Locate the cell with the specified text and output its [X, Y] center coordinate. 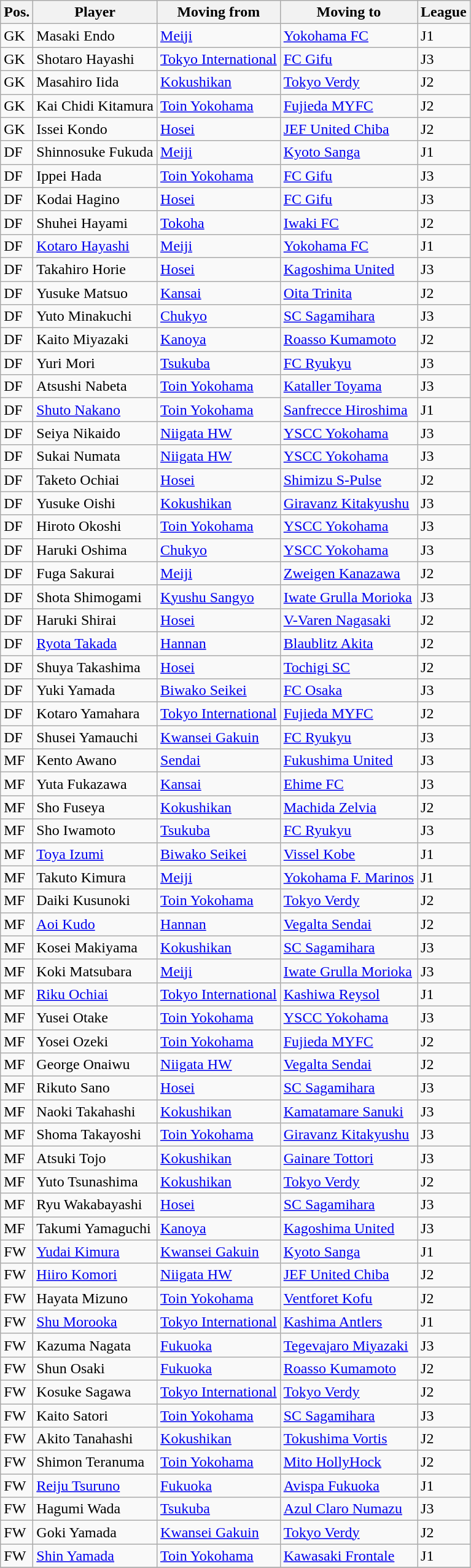
Naoki Takahashi [95, 1111]
Kashiwa Reysol [349, 994]
Moving from [219, 12]
Shun Osaki [95, 1368]
Shuto Nakano [95, 410]
Taketo Ochiai [95, 480]
Fuga Sakurai [95, 573]
FC Osaka [349, 691]
Vissel Kobe [349, 854]
Shotaro Hayashi [95, 59]
Sanfrecce Hiroshima [349, 410]
Ventforet Kofu [349, 1298]
Reiju Tsuruno [95, 1486]
Goki Yamada [95, 1532]
Blaublitz Akita [349, 643]
Shoma Takayoshi [95, 1135]
Fukushima United [349, 761]
Sendai [219, 761]
Masahiro Iida [95, 82]
Kai Chidi Kitamura [95, 106]
Kosuke Sagawa [95, 1392]
Avispa Fukuoka [349, 1486]
Masaki Endo [95, 36]
Haruki Shirai [95, 620]
Moving to [349, 12]
Takumi Yamaguchi [95, 1228]
Sukai Numata [95, 457]
Kosei Makiyama [95, 947]
Machida Zelvia [349, 807]
Pos. [17, 12]
Kodai Hagino [95, 199]
Kamatamare Sanuki [349, 1111]
Yuta Fukazawa [95, 784]
Kento Awano [95, 761]
Daiki Kusunoki [95, 901]
Yusei Otake [95, 1017]
Ehime FC [349, 784]
Shinnosuke Fukuda [95, 152]
Kaito Miyazaki [95, 340]
Hiroto Okoshi [95, 527]
Player [95, 12]
Issei Kondo [95, 129]
Shimizu S-Pulse [349, 480]
Oita Trinita [349, 293]
Hayata Mizuno [95, 1298]
Kazuma Nagata [95, 1345]
Shimon Teranuma [95, 1462]
Mito HollyHock [349, 1462]
Azul Claro Numazu [349, 1509]
Seiya Nikaido [95, 433]
Hiiro Komori [95, 1275]
Gainare Tottori [349, 1158]
Kataller Toyama [349, 386]
Yokohama F. Marinos [349, 877]
Yosei Ozeki [95, 1041]
Yuto Tsunashima [95, 1182]
Shu Morooka [95, 1322]
Kyushu Sangyo [219, 597]
Tegevajaro Miyazaki [349, 1345]
Yuri Mori [95, 363]
Rikuto Sano [95, 1088]
Iwaki FC [349, 222]
Shuya Takashima [95, 667]
Yuto Minakuchi [95, 316]
Zweigen Kanazawa [349, 573]
Kotaro Hayashi [95, 246]
Atsushi Nabeta [95, 386]
Koki Matsubara [95, 971]
Ryu Wakabayashi [95, 1205]
Takuto Kimura [95, 877]
Ryota Takada [95, 643]
Shusei Yamauchi [95, 737]
Kashima Antlers [349, 1322]
Sho Iwamoto [95, 831]
Shuhei Hayami [95, 222]
Yusuke Matsuo [95, 293]
Haruki Oshima [95, 550]
Yudai Kimura [95, 1252]
George Onaiwu [95, 1065]
Tokushima Vortis [349, 1439]
Kaito Satori [95, 1415]
Toya Izumi [95, 854]
Atsuki Tojo [95, 1158]
Riku Ochiai [95, 994]
Hagumi Wada [95, 1509]
Tokoha [219, 222]
Akito Tanahashi [95, 1439]
Shin Yamada [95, 1556]
V-Varen Nagasaki [349, 620]
Aoi Kudo [95, 924]
Shota Shimogami [95, 597]
Takahiro Horie [95, 269]
Kawasaki Frontale [349, 1556]
Yuki Yamada [95, 691]
Kotaro Yamahara [95, 714]
Sho Fuseya [95, 807]
Yusuke Oishi [95, 503]
Ippei Hada [95, 176]
Tochigi SC [349, 667]
League [444, 12]
